Scan for the cell matching the given text and deliver its (x, y) coordinate at center. 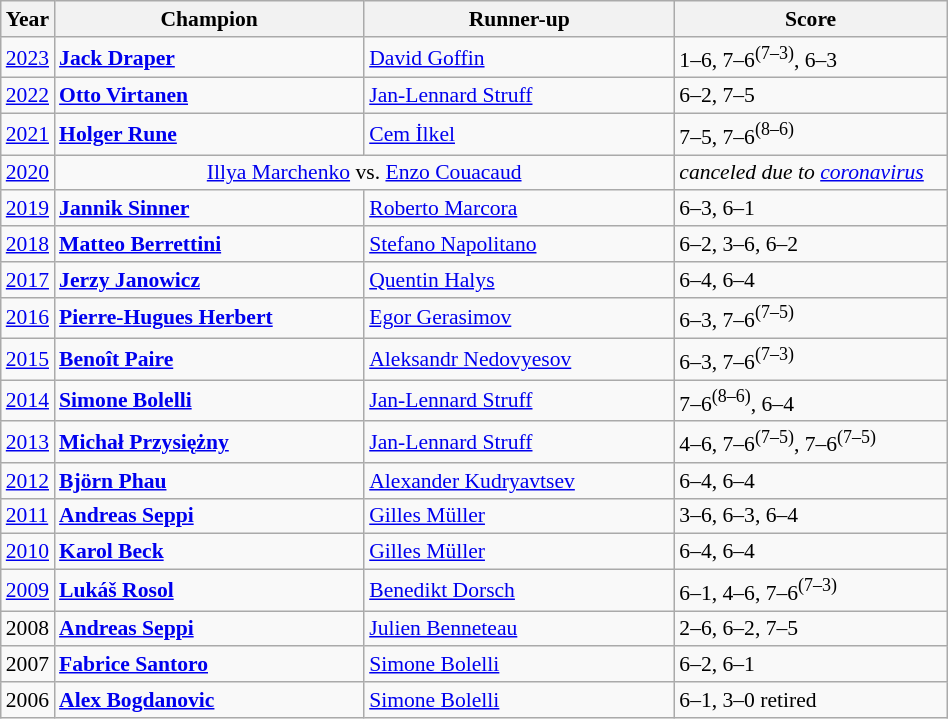
2018 (28, 244)
David Goffin (519, 58)
Benoît Paire (209, 360)
Matteo Berrettini (209, 244)
2010 (28, 552)
2013 (28, 442)
Egor Gerasimov (519, 318)
2011 (28, 516)
Otto Virtanen (209, 96)
6–2, 6–1 (810, 665)
6–3, 7–6(7–3) (810, 360)
Jerzy Janowicz (209, 280)
1–6, 7–6(7–3), 6–3 (810, 58)
2007 (28, 665)
2012 (28, 481)
6–2, 7–5 (810, 96)
Roberto Marcora (519, 209)
2016 (28, 318)
Julien Benneteau (519, 629)
2022 (28, 96)
2–6, 6–2, 7–5 (810, 629)
Benedikt Dorsch (519, 590)
6–2, 3–6, 6–2 (810, 244)
3–6, 6–3, 6–4 (810, 516)
4–6, 7–6(7–5), 7–6(7–5) (810, 442)
Alexander Kudryavtsev (519, 481)
Lukáš Rosol (209, 590)
2008 (28, 629)
Stefano Napolitano (519, 244)
Björn Phau (209, 481)
2023 (28, 58)
Score (810, 19)
2020 (28, 173)
Runner-up (519, 19)
7–5, 7–6(8–6) (810, 134)
6–3, 7–6(7–5) (810, 318)
6–1, 3–0 retired (810, 700)
Michał Przysiężny (209, 442)
canceled due to coronavirus (810, 173)
2021 (28, 134)
Champion (209, 19)
Illya Marchenko vs. Enzo Couacaud (364, 173)
2017 (28, 280)
6–3, 6–1 (810, 209)
Karol Beck (209, 552)
Aleksandr Nedovyesov (519, 360)
Holger Rune (209, 134)
Alex Bogdanovic (209, 700)
Pierre-Hugues Herbert (209, 318)
Fabrice Santoro (209, 665)
6–1, 4–6, 7–6(7–3) (810, 590)
2014 (28, 400)
Quentin Halys (519, 280)
2009 (28, 590)
2019 (28, 209)
Jack Draper (209, 58)
Cem İlkel (519, 134)
Jannik Sinner (209, 209)
7–6(8–6), 6–4 (810, 400)
2006 (28, 700)
2015 (28, 360)
Year (28, 19)
